For the text-containing cell, return its midpoint in [X, Y] coordinate format. 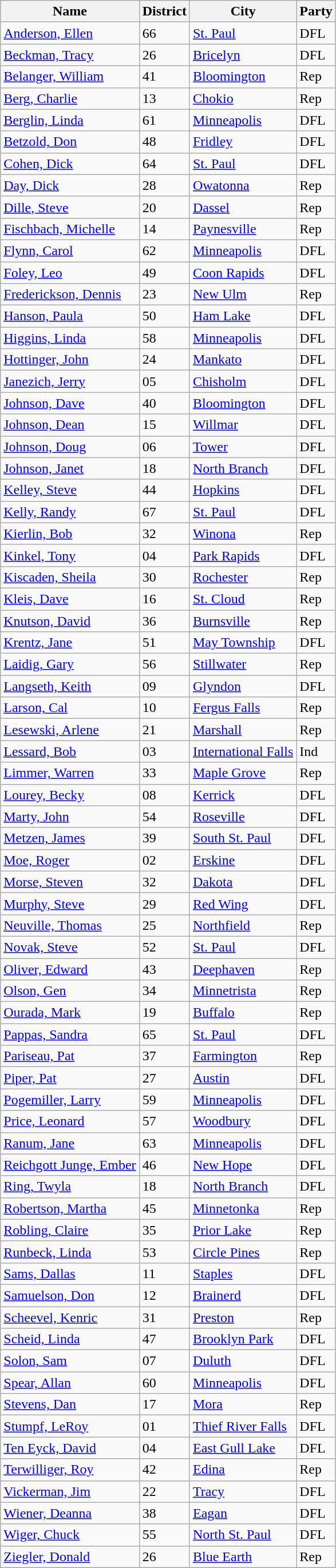
49 [164, 273]
Owatonna [243, 185]
Brooklyn Park [243, 1339]
Ind [316, 751]
Coon Rapids [243, 273]
16 [164, 599]
Mankato [243, 360]
Woodbury [243, 1121]
Prior Lake [243, 1230]
Pariseau, Pat [70, 1056]
Pogemiller, Larry [70, 1100]
Roseville [243, 817]
31 [164, 1317]
Tower [243, 447]
37 [164, 1056]
08 [164, 795]
Preston [243, 1317]
Ourada, Mark [70, 1013]
Dakota [243, 882]
39 [164, 838]
02 [164, 860]
63 [164, 1143]
Kelley, Steve [70, 490]
Deephaven [243, 969]
Johnson, Doug [70, 447]
Kelly, Randy [70, 512]
17 [164, 1404]
Berglin, Linda [70, 120]
Maple Grove [243, 773]
Wiger, Chuck [70, 1535]
Edina [243, 1470]
Terwilliger, Roy [70, 1470]
47 [164, 1339]
East Gull Lake [243, 1448]
Vickerman, Jim [70, 1491]
Runbeck, Linda [70, 1252]
Neuville, Thomas [70, 925]
Minnetonka [243, 1208]
Frederickson, Dennis [70, 295]
07 [164, 1361]
Foley, Leo [70, 273]
Fergus Falls [243, 708]
Ranum, Jane [70, 1143]
Langseth, Keith [70, 686]
Circle Pines [243, 1252]
Berg, Charlie [70, 98]
Wiener, Deanna [70, 1513]
Betzold, Don [70, 142]
Flynn, Carol [70, 250]
Mora [243, 1404]
Blue Earth [243, 1557]
48 [164, 142]
Paynesville [243, 229]
Austin [243, 1078]
25 [164, 925]
27 [164, 1078]
Lesewski, Arlene [70, 730]
Park Rapids [243, 555]
19 [164, 1013]
Party [316, 11]
09 [164, 686]
Kinkel, Tony [70, 555]
Sams, Dallas [70, 1273]
Moe, Roger [70, 860]
10 [164, 708]
Samuelson, Don [70, 1295]
Red Wing [243, 904]
44 [164, 490]
56 [164, 664]
Janezich, Jerry [70, 381]
Knutson, David [70, 620]
South St. Paul [243, 838]
Oliver, Edward [70, 969]
01 [164, 1426]
Glyndon [243, 686]
Hopkins [243, 490]
Winona [243, 534]
Stillwater [243, 664]
Piper, Pat [70, 1078]
Ten Eyck, David [70, 1448]
Johnson, Dave [70, 403]
Kleis, Dave [70, 599]
Krentz, Jane [70, 643]
46 [164, 1165]
Scheevel, Kenric [70, 1317]
43 [164, 969]
Northfield [243, 925]
Cohen, Dick [70, 164]
Fischbach, Michelle [70, 229]
Dille, Steve [70, 207]
Solon, Sam [70, 1361]
59 [164, 1100]
New Hope [243, 1165]
66 [164, 33]
Name [70, 11]
29 [164, 904]
Lourey, Becky [70, 795]
Bricelyn [243, 55]
Kiscaden, Sheila [70, 577]
Staples [243, 1273]
12 [164, 1295]
Spear, Allan [70, 1383]
Metzen, James [70, 838]
60 [164, 1383]
Reichgott Junge, Ember [70, 1165]
Hottinger, John [70, 360]
58 [164, 338]
Belanger, William [70, 77]
Willmar [243, 425]
Ham Lake [243, 316]
52 [164, 947]
City [243, 11]
Day, Dick [70, 185]
64 [164, 164]
Minnetrista [243, 991]
33 [164, 773]
Fridley [243, 142]
Lessard, Bob [70, 751]
Robling, Claire [70, 1230]
Tracy [243, 1491]
55 [164, 1535]
Ziegler, Donald [70, 1557]
61 [164, 120]
Dassel [243, 207]
Marshall [243, 730]
05 [164, 381]
65 [164, 1034]
45 [164, 1208]
22 [164, 1491]
Scheid, Linda [70, 1339]
Burnsville [243, 620]
Stumpf, LeRoy [70, 1426]
Murphy, Steve [70, 904]
Marty, John [70, 817]
Chisholm [243, 381]
Morse, Steven [70, 882]
Eagan [243, 1513]
28 [164, 185]
Rochester [243, 577]
Brainerd [243, 1295]
41 [164, 77]
District [164, 11]
Erskine [243, 860]
34 [164, 991]
15 [164, 425]
Larson, Cal [70, 708]
May Township [243, 643]
14 [164, 229]
Farmington [243, 1056]
03 [164, 751]
Anderson, Ellen [70, 33]
Kerrick [243, 795]
36 [164, 620]
New Ulm [243, 295]
23 [164, 295]
Thief River Falls [243, 1426]
24 [164, 360]
North St. Paul [243, 1535]
51 [164, 643]
Higgins, Linda [70, 338]
Laidig, Gary [70, 664]
20 [164, 207]
35 [164, 1230]
13 [164, 98]
30 [164, 577]
67 [164, 512]
40 [164, 403]
54 [164, 817]
Kierlin, Bob [70, 534]
Novak, Steve [70, 947]
Chokio [243, 98]
Buffalo [243, 1013]
11 [164, 1273]
St. Cloud [243, 599]
42 [164, 1470]
53 [164, 1252]
21 [164, 730]
Olson, Gen [70, 991]
Limmer, Warren [70, 773]
Pappas, Sandra [70, 1034]
Duluth [243, 1361]
50 [164, 316]
06 [164, 447]
Stevens, Dan [70, 1404]
Beckman, Tracy [70, 55]
Hanson, Paula [70, 316]
International Falls [243, 751]
Ring, Twyla [70, 1187]
38 [164, 1513]
57 [164, 1121]
Johnson, Dean [70, 425]
62 [164, 250]
Robertson, Martha [70, 1208]
Johnson, Janet [70, 468]
Price, Leonard [70, 1121]
